Return the (x, y) coordinate for the center point of the cell that contains the specified text.  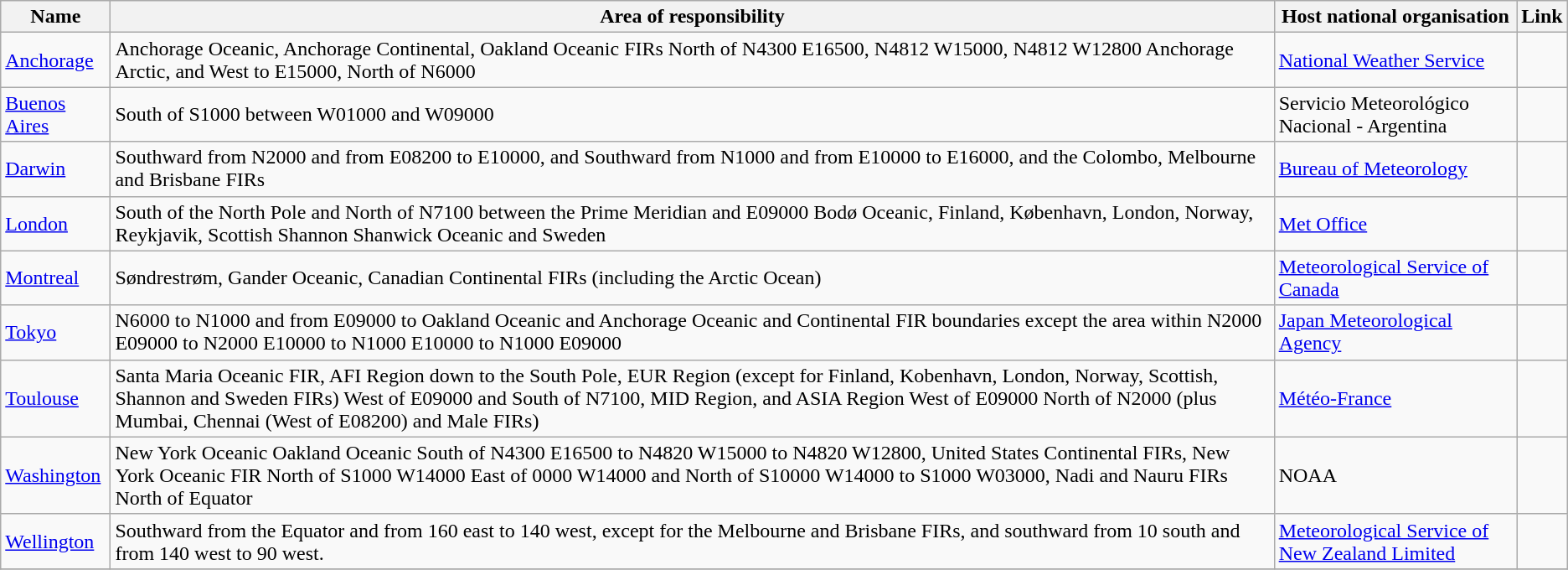
Bureau of Meteorology (1395, 169)
Wellington (55, 541)
Southward from N2000 and from E08200 to E10000, and Southward from N1000 and from E10000 to E16000, and the Colombo, Melbourne and Brisbane FIRs (692, 169)
Name (55, 17)
Washington (55, 475)
National Weather Service (1395, 60)
Host national organisation (1395, 17)
NOAA (1395, 475)
London (55, 223)
South of S1000 between W01000 and W09000 (692, 114)
Japan Meteorological Agency (1395, 332)
Montreal (55, 278)
Darwin (55, 169)
Søndrestrøm, Gander Oceanic, Canadian Continental FIRs (including the Arctic Ocean) (692, 278)
Servicio Meteorológico Nacional - Argentina (1395, 114)
Meteorological Service of New Zealand Limited (1395, 541)
Toulouse (55, 398)
Met Office (1395, 223)
Area of responsibility (692, 17)
Buenos Aires (55, 114)
Meteorological Service of Canada (1395, 278)
Météo-France (1395, 398)
Link (1542, 17)
Tokyo (55, 332)
Anchorage (55, 60)
